Determine the [X, Y] coordinate at the center of the cell enclosing the given text.  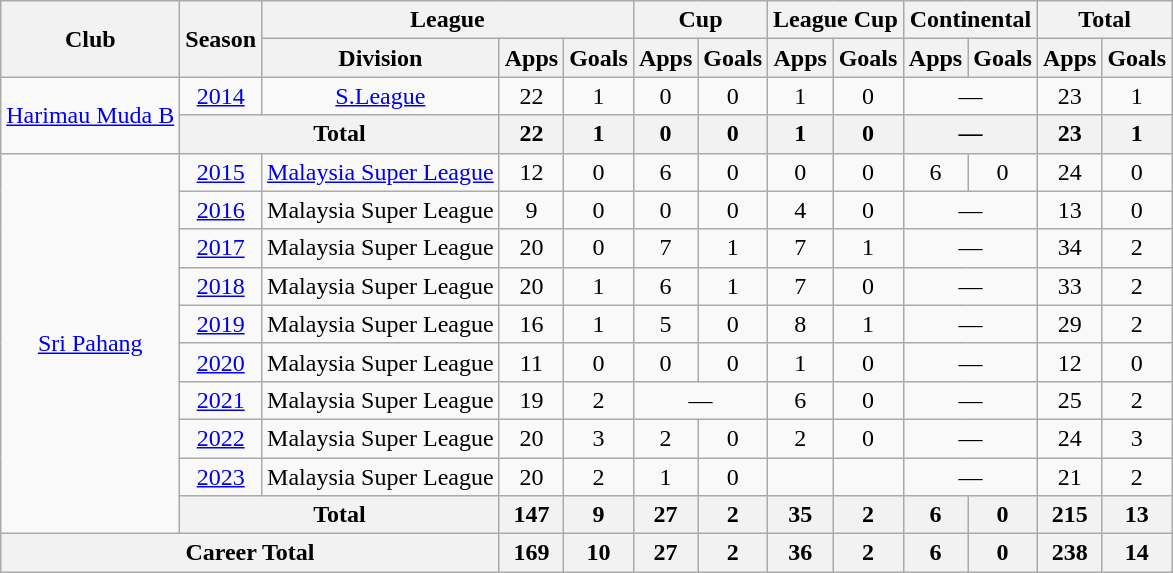
League [448, 20]
34 [1069, 248]
21 [1069, 477]
10 [599, 553]
35 [800, 515]
2014 [221, 96]
2021 [221, 400]
Harimau Muda B [90, 115]
14 [1137, 553]
147 [531, 515]
215 [1069, 515]
Career Total [250, 553]
2019 [221, 324]
S.League [381, 96]
2020 [221, 362]
2016 [221, 210]
25 [1069, 400]
33 [1069, 286]
2023 [221, 477]
2022 [221, 438]
League Cup [836, 20]
2018 [221, 286]
Division [381, 58]
169 [531, 553]
Club [90, 39]
Season [221, 39]
Sri Pahang [90, 344]
Cup [700, 20]
16 [531, 324]
11 [531, 362]
4 [800, 210]
36 [800, 553]
5 [665, 324]
Continental [970, 20]
29 [1069, 324]
2017 [221, 248]
8 [800, 324]
238 [1069, 553]
19 [531, 400]
2015 [221, 172]
